From the cell containing the given text, extract its center point as [X, Y] coordinate. 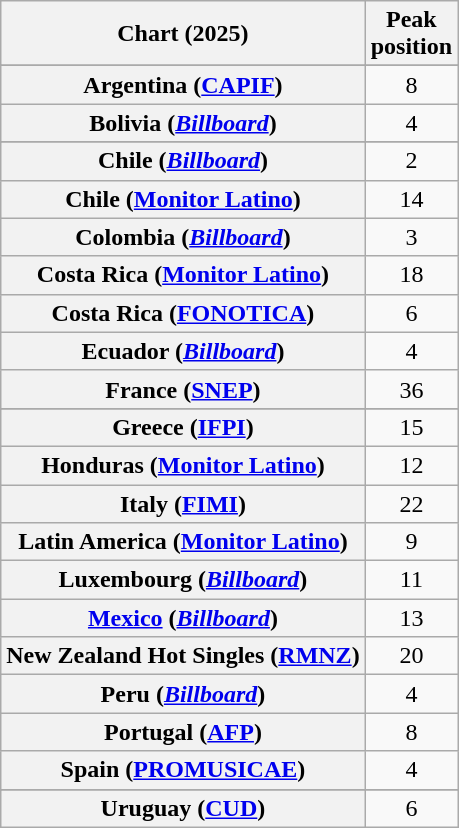
Portugal (AFP) [183, 732]
Spain (PROMUSICAE) [183, 770]
Bolivia (Billboard) [183, 123]
18 [411, 275]
2 [411, 161]
11 [411, 580]
Mexico (Billboard) [183, 618]
Peru (Billboard) [183, 694]
Argentina (CAPIF) [183, 85]
Uruguay (CUD) [183, 808]
15 [411, 427]
9 [411, 542]
Honduras (Monitor Latino) [183, 465]
13 [411, 618]
Latin America (Monitor Latino) [183, 542]
Costa Rica (Monitor Latino) [183, 275]
New Zealand Hot Singles (RMNZ) [183, 656]
Chart (2025) [183, 34]
20 [411, 656]
22 [411, 503]
Greece (IFPI) [183, 427]
Italy (FIMI) [183, 503]
France (SNEP) [183, 389]
12 [411, 465]
36 [411, 389]
Peakposition [411, 34]
3 [411, 237]
Chile (Billboard) [183, 161]
Luxembourg (Billboard) [183, 580]
Costa Rica (FONOTICA) [183, 313]
14 [411, 199]
Colombia (Billboard) [183, 237]
Chile (Monitor Latino) [183, 199]
Ecuador (Billboard) [183, 351]
